Determine the (x, y) coordinate at the center of the cell enclosing the given text.  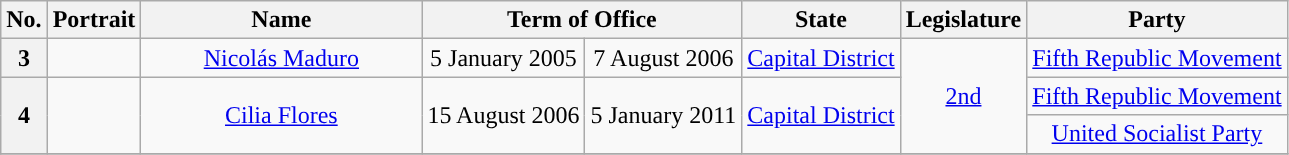
Name (282, 20)
Nicolás Maduro (282, 58)
7 August 2006 (664, 58)
Legislature (964, 20)
Term of Office (582, 20)
No. (24, 20)
5 January 2011 (664, 115)
Portrait (94, 20)
4 (24, 115)
15 August 2006 (504, 115)
Cilia Flores (282, 115)
State (821, 20)
2nd (964, 96)
3 (24, 58)
United Socialist Party (1157, 134)
5 January 2005 (504, 58)
Party (1157, 20)
